Scan for the cell matching the given text and deliver its (X, Y) coordinate at center. 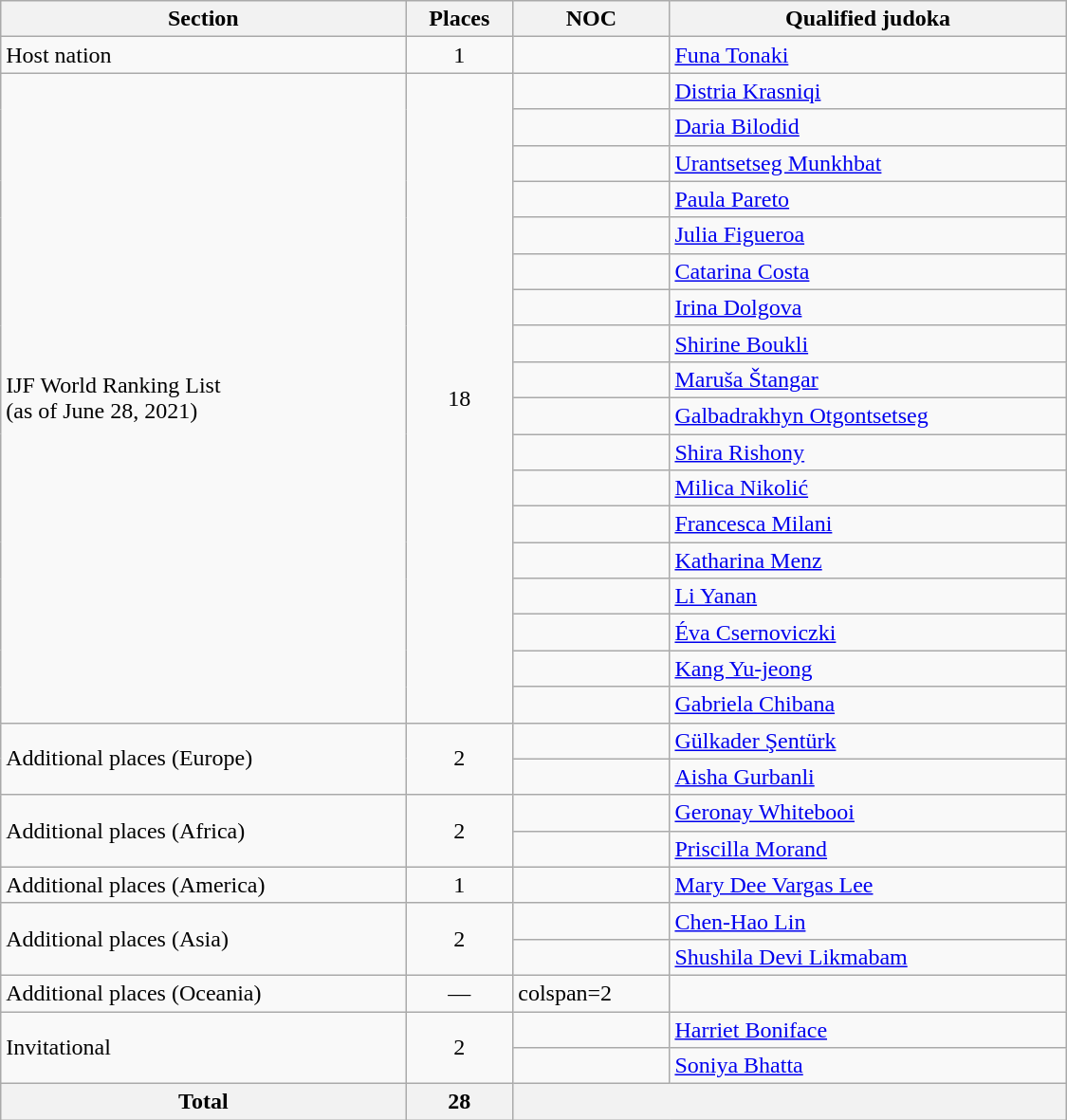
Section (203, 19)
Shirine Boukli (868, 343)
Catarina Costa (868, 271)
Soniya Bhatta (868, 1066)
Irina Dolgova (868, 307)
Gabriela Chibana (868, 705)
Milica Nikolić (868, 488)
Daria Bilodid (868, 127)
Additional places (Oceania) (203, 993)
Maruša Štangar (868, 379)
Total (203, 1102)
Mary Dee Vargas Lee (868, 885)
Harriet Boniface (868, 1029)
— (459, 993)
Éva Csernoviczki (868, 633)
Invitational (203, 1047)
Priscilla Morand (868, 849)
Geronay Whitebooi (868, 813)
colspan=2 (592, 993)
18 (459, 398)
Distria Krasniqi (868, 91)
Additional places (Asia) (203, 939)
Host nation (203, 55)
Funa Tonaki (868, 55)
Shira Rishony (868, 452)
Additional places (Europe) (203, 759)
Aisha Gurbanli (868, 777)
Qualified judoka (868, 19)
Additional places (Africa) (203, 831)
Places (459, 19)
Shushila Devi Likmabam (868, 957)
Francesca Milani (868, 524)
Kang Yu-jeong (868, 669)
Gülkader Şentürk (868, 741)
Li Yanan (868, 597)
Katharina Menz (868, 560)
Galbadrakhyn Otgontsetseg (868, 415)
Chen-Hao Lin (868, 921)
Julia Figueroa (868, 235)
IJF World Ranking List(as of June 28, 2021) (203, 398)
28 (459, 1102)
Paula Pareto (868, 199)
Additional places (America) (203, 885)
NOC (592, 19)
Urantsetseg Munkhbat (868, 163)
